Return (X, Y) of the center of cell containing provided text 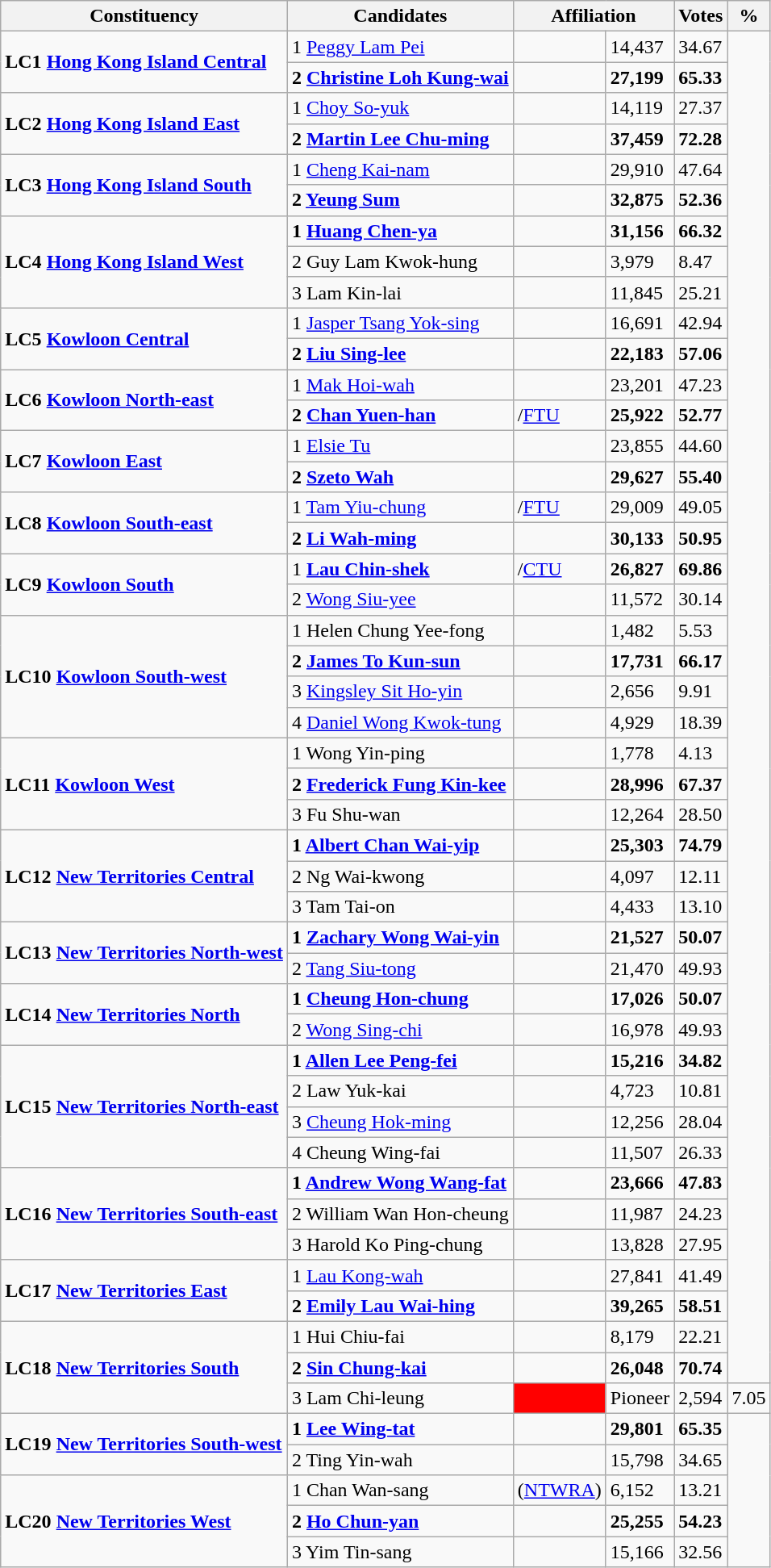
28.04 (701, 1122)
5.53 (701, 630)
% (748, 16)
11,845 (640, 292)
2 Wong Siu-yee (400, 600)
1 Allen Lee Peng-fei (400, 1060)
16,691 (640, 323)
1,482 (640, 630)
LC12 New Territories Central (144, 876)
2 Tang Siu-tong (400, 968)
4,929 (640, 722)
66.17 (701, 661)
31,156 (640, 231)
8,179 (640, 1336)
2 Law Yuk-kai (400, 1091)
LC9 Kowloon South (144, 584)
58.51 (701, 1306)
LC19 New Territories South-west (144, 1445)
47.64 (701, 169)
1 Andrew Wong Wang-fat (400, 1183)
30,133 (640, 538)
6,152 (640, 1491)
34.67 (701, 47)
25,255 (640, 1521)
9.91 (701, 692)
47.83 (701, 1183)
14,437 (640, 47)
LC15 New Territories North-east (144, 1106)
2 Liu Sing-lee (400, 353)
3 Harold Ko Ping-chung (400, 1244)
11,507 (640, 1152)
LC10 Kowloon South-west (144, 676)
2 Frederick Fung Kin-kee (400, 784)
2 Martin Lee Chu-ming (400, 139)
1 Huang Chen-ya (400, 231)
65.35 (701, 1429)
1 Wong Yin-ping (400, 753)
52.77 (701, 416)
2 Ng Wai-kwong (400, 876)
27,841 (640, 1275)
26,048 (640, 1368)
3 Tam Tai-on (400, 907)
(NTWRA) (560, 1491)
2 Szeto Wah (400, 477)
2 James To Kun-sun (400, 661)
Votes (701, 16)
2 Wong Sing-chi (400, 1030)
2,594 (701, 1399)
18.39 (701, 722)
21,527 (640, 938)
34.82 (701, 1060)
4,723 (640, 1091)
12,264 (640, 814)
74.79 (701, 845)
15,798 (640, 1460)
LC16 New Territories South-east (144, 1214)
11,572 (640, 600)
8.47 (701, 261)
1 Lau Chin-shek (400, 569)
15,216 (640, 1060)
4,433 (640, 907)
2 William Wan Hon-cheung (400, 1214)
1,778 (640, 753)
1 Hui Chiu-fai (400, 1336)
1 Jasper Tsang Yok-sing (400, 323)
50.95 (701, 538)
2 Yeung Sum (400, 200)
7.05 (748, 1399)
23,855 (640, 446)
66.32 (701, 231)
12.11 (701, 876)
67.37 (701, 784)
LC6 Kowloon North-east (144, 400)
21,470 (640, 968)
17,026 (640, 999)
LC18 New Territories South (144, 1367)
72.28 (701, 139)
1 Elsie Tu (400, 446)
1 Tam Yiu-chung (400, 508)
Pioneer (640, 1399)
26,827 (640, 569)
4 Cheung Wing-fai (400, 1152)
30.14 (701, 600)
LC7 Kowloon East (144, 462)
16,978 (640, 1030)
55.40 (701, 477)
4,097 (640, 876)
3 Kingsley Sit Ho-yin (400, 692)
27.37 (701, 108)
2 Emily Lau Wai-hing (400, 1306)
26.33 (701, 1152)
3 Lam Kin-lai (400, 292)
25.21 (701, 292)
42.94 (701, 323)
65.33 (701, 77)
LC13 New Territories North-west (144, 953)
57.06 (701, 353)
54.23 (701, 1521)
3 Fu Shu-wan (400, 814)
23,666 (640, 1183)
29,801 (640, 1429)
22,183 (640, 353)
28,996 (640, 784)
70.74 (701, 1368)
49.05 (701, 508)
29,627 (640, 477)
44.60 (701, 446)
12,256 (640, 1122)
Constituency (144, 16)
4.13 (701, 753)
24.23 (701, 1214)
2 Li Wah-ming (400, 538)
1 Peggy Lam Pei (400, 47)
25,922 (640, 416)
2 Christine Loh Kung-wai (400, 77)
25,303 (640, 845)
37,459 (640, 139)
34.65 (701, 1460)
2 Chan Yuen-han (400, 416)
2 Guy Lam Kwok-hung (400, 261)
13,828 (640, 1244)
13.10 (701, 907)
LC1 Hong Kong Island Central (144, 62)
LC8 Kowloon South-east (144, 523)
27.95 (701, 1244)
LC20 New Territories West (144, 1521)
11,987 (640, 1214)
1 Lee Wing-tat (400, 1429)
52.36 (701, 200)
47.23 (701, 385)
1 Choy So-yuk (400, 108)
32,875 (640, 200)
3 Lam Chi-leung (400, 1399)
28.50 (701, 814)
41.49 (701, 1275)
3 Cheung Hok-ming (400, 1122)
29,910 (640, 169)
13.21 (701, 1491)
LC3 Hong Kong Island South (144, 185)
1 Mak Hoi-wah (400, 385)
69.86 (701, 569)
27,199 (640, 77)
32.56 (701, 1552)
22.21 (701, 1336)
LC5 Kowloon Central (144, 338)
23,201 (640, 385)
LC17 New Territories East (144, 1290)
1 Chan Wan-sang (400, 1491)
2 Ho Chun-yan (400, 1521)
Affiliation (594, 16)
LC14 New Territories North (144, 1014)
/CTU (560, 569)
2 Ting Yin-wah (400, 1460)
Candidates (400, 16)
29,009 (640, 508)
17,731 (640, 661)
3 Yim Tin-sang (400, 1552)
1 Albert Chan Wai-yip (400, 845)
1 Cheung Hon-chung (400, 999)
2 Sin Chung-kai (400, 1368)
10.81 (701, 1091)
4 Daniel Wong Kwok-tung (400, 722)
LC11 Kowloon West (144, 784)
LC4 Hong Kong Island West (144, 261)
1 Lau Kong-wah (400, 1275)
39,265 (640, 1306)
14,119 (640, 108)
3,979 (640, 261)
1 Cheng Kai-nam (400, 169)
15,166 (640, 1552)
1 Zachary Wong Wai-yin (400, 938)
2,656 (640, 692)
LC2 Hong Kong Island East (144, 123)
1 Helen Chung Yee-fong (400, 630)
